Extract the [x, y] coordinate from the center of the cell holding the provided text.  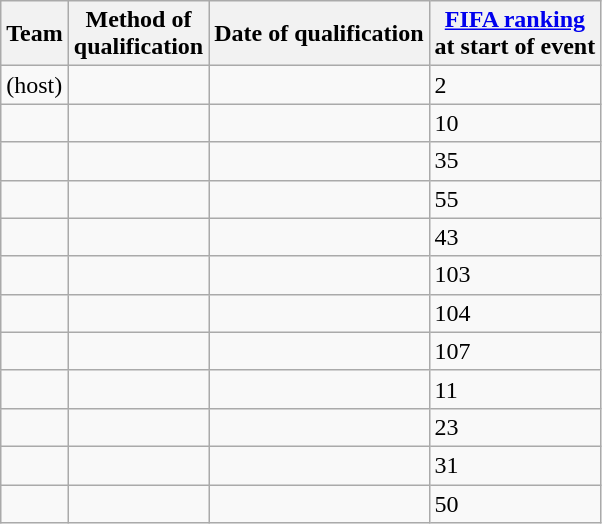
23 [515, 427]
43 [515, 237]
11 [515, 389]
50 [515, 503]
104 [515, 313]
Method ofqualification [138, 34]
31 [515, 465]
(host) [35, 85]
10 [515, 123]
Team [35, 34]
2 [515, 85]
55 [515, 199]
Date of qualification [319, 34]
FIFA rankingat start of event [515, 34]
107 [515, 351]
103 [515, 275]
35 [515, 161]
